Capture the cell that displays the provided text and extract its [x, y] central coordinate. 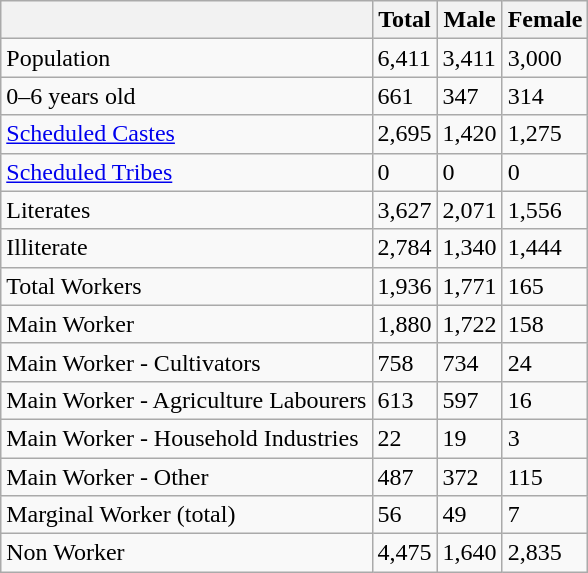
1,420 [470, 134]
16 [545, 400]
Scheduled Tribes [186, 172]
1,275 [545, 134]
Main Worker - Cultivators [186, 362]
7 [545, 515]
Main Worker - Agriculture Labourers [186, 400]
314 [545, 96]
3 [545, 438]
56 [404, 515]
661 [404, 96]
Illiterate [186, 248]
1,444 [545, 248]
1,722 [470, 324]
Female [545, 20]
Total Workers [186, 286]
6,411 [404, 58]
347 [470, 96]
2,695 [404, 134]
Literates [186, 210]
Main Worker [186, 324]
1,340 [470, 248]
19 [470, 438]
613 [404, 400]
1,936 [404, 286]
1,640 [470, 553]
2,835 [545, 553]
Non Worker [186, 553]
Main Worker - Other [186, 477]
Main Worker - Household Industries [186, 438]
115 [545, 477]
Marginal Worker (total) [186, 515]
49 [470, 515]
158 [545, 324]
1,880 [404, 324]
487 [404, 477]
758 [404, 362]
1,556 [545, 210]
734 [470, 362]
165 [545, 286]
Scheduled Castes [186, 134]
0–6 years old [186, 96]
372 [470, 477]
2,784 [404, 248]
3,411 [470, 58]
2,071 [470, 210]
3,000 [545, 58]
597 [470, 400]
24 [545, 362]
1,771 [470, 286]
Population [186, 58]
22 [404, 438]
Total [404, 20]
Male [470, 20]
3,627 [404, 210]
4,475 [404, 553]
